Pinpoint the cell where the given text exists, returning its [X, Y] midpoint coordinate. 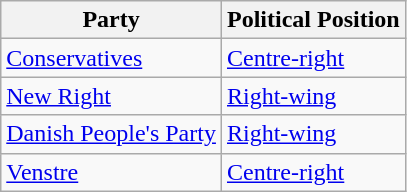
Political Position [313, 20]
Venstre [112, 172]
Danish People's Party [112, 134]
Party [112, 20]
New Right [112, 96]
Conservatives [112, 58]
